Output the [X, Y] coordinate of the center of the cell containing the given text.  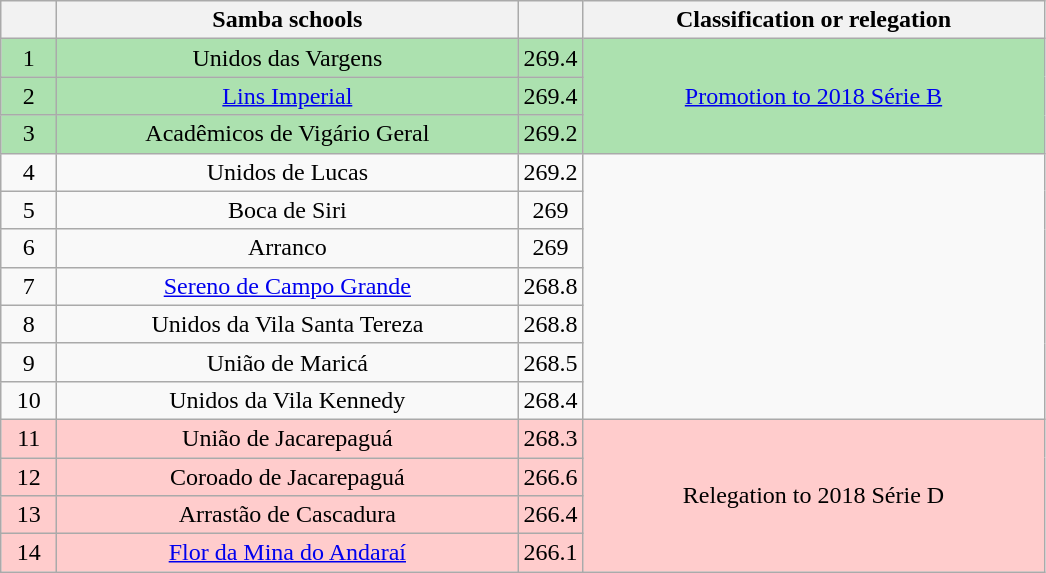
Unidos das Vargens [288, 58]
6 [29, 248]
268.4 [550, 400]
8 [29, 324]
2 [29, 96]
266.1 [550, 553]
Unidos da Vila Kennedy [288, 400]
268.5 [550, 362]
Boca de Siri [288, 210]
266.6 [550, 477]
4 [29, 172]
União de Maricá [288, 362]
266.4 [550, 515]
Relegation to 2018 Série D [814, 495]
Flor da Mina do Andaraí [288, 553]
Promotion to 2018 Série B [814, 96]
Unidos da Vila Santa Tereza [288, 324]
Coroado de Jacarepaguá [288, 477]
Lins Imperial [288, 96]
1 [29, 58]
3 [29, 134]
Samba schools [288, 20]
268.3 [550, 438]
Classification or relegation [814, 20]
9 [29, 362]
7 [29, 286]
5 [29, 210]
10 [29, 400]
12 [29, 477]
11 [29, 438]
13 [29, 515]
União de Jacarepaguá [288, 438]
Arranco [288, 248]
Acadêmicos de Vigário Geral [288, 134]
Arrastão de Cascadura [288, 515]
Sereno de Campo Grande [288, 286]
14 [29, 553]
Unidos de Lucas [288, 172]
